Extract the [X, Y] coordinate from the center of the cell holding the provided text.  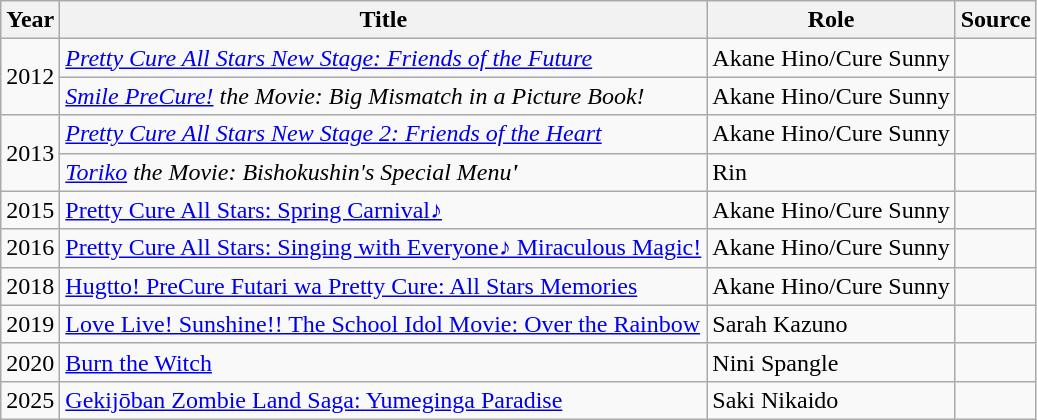
Year [30, 20]
Gekijōban Zombie Land Saga: Yumeginga Paradise [384, 400]
2015 [30, 210]
2018 [30, 286]
Smile PreCure! the Movie: Big Mismatch in a Picture Book! [384, 96]
Sarah Kazuno [831, 324]
Rin [831, 172]
Pretty Cure All Stars New Stage: Friends of the Future [384, 58]
Saki Nikaido [831, 400]
Hugtto! PreCure Futari wa Pretty Cure: All Stars Memories [384, 286]
Love Live! Sunshine!! The School Idol Movie: Over the Rainbow [384, 324]
Pretty Cure All Stars: Spring Carnival♪ [384, 210]
Role [831, 20]
Source [996, 20]
2025 [30, 400]
2016 [30, 248]
Pretty Cure All Stars: Singing with Everyone♪ Miraculous Magic! [384, 248]
Pretty Cure All Stars New Stage 2: Friends of the Heart [384, 134]
2013 [30, 153]
Nini Spangle [831, 362]
2012 [30, 77]
Toriko the Movie: Bishokushin's Special Menu' [384, 172]
2020 [30, 362]
Burn the Witch [384, 362]
2019 [30, 324]
Title [384, 20]
